Return the [X, Y] coordinate for the center point of the cell that contains the specified text.  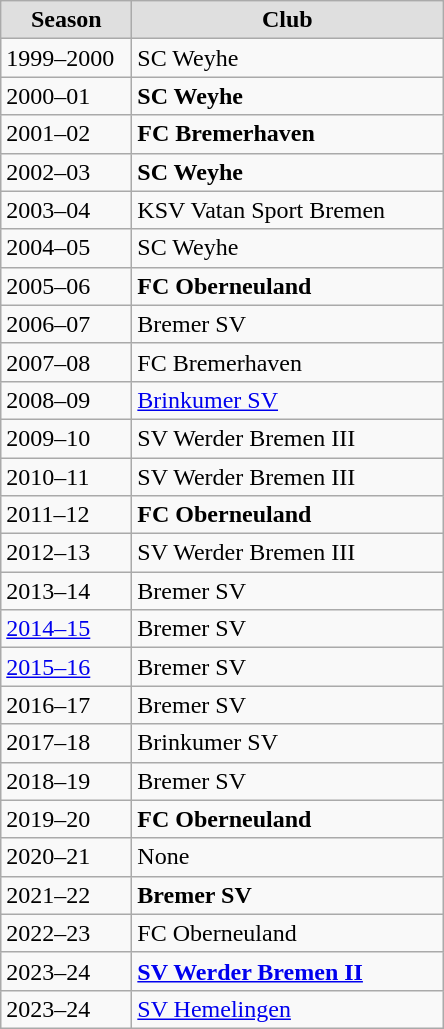
2020–21 [66, 857]
2007–08 [66, 362]
2019–20 [66, 819]
2011–12 [66, 515]
SV Werder Bremen II [288, 971]
2009–10 [66, 438]
Season [66, 20]
2010–11 [66, 477]
SV Hemelingen [288, 1009]
2014–15 [66, 629]
2021–22 [66, 895]
None [288, 857]
2005–06 [66, 286]
2002–03 [66, 172]
Club [288, 20]
2018–19 [66, 781]
2000–01 [66, 96]
2004–05 [66, 248]
KSV Vatan Sport Bremen [288, 210]
2016–17 [66, 705]
2012–13 [66, 553]
2017–18 [66, 743]
2013–14 [66, 591]
2022–23 [66, 933]
2008–09 [66, 400]
2006–07 [66, 324]
2003–04 [66, 210]
2001–02 [66, 134]
2015–16 [66, 667]
1999–2000 [66, 58]
